Return [X, Y] of the center of cell containing provided text 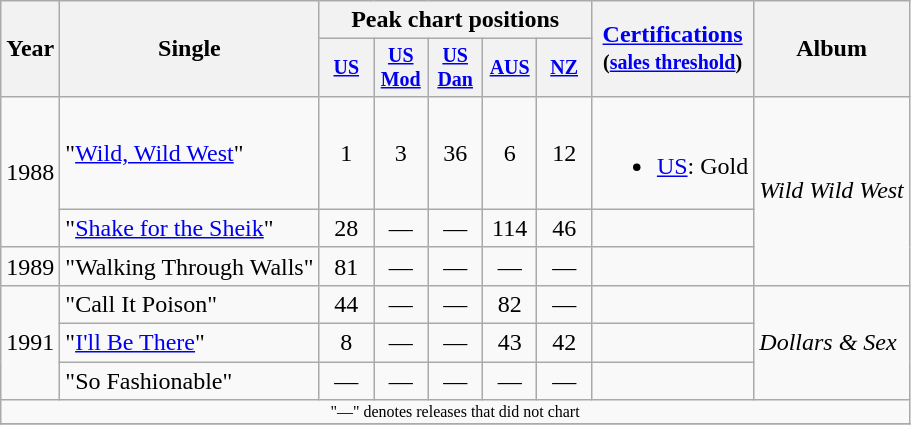
"Shake for the Sheik" [190, 228]
Dollars & Sex [832, 342]
81 [346, 266]
Album [832, 49]
6 [509, 152]
28 [346, 228]
8 [346, 343]
44 [346, 304]
1989 [30, 266]
"Walking Through Walls" [190, 266]
42 [564, 343]
US Mod [401, 68]
"So Fashionable" [190, 381]
43 [509, 343]
"Wild, Wild West" [190, 152]
US [346, 68]
NZ [564, 68]
36 [455, 152]
"I'll Be There" [190, 343]
Single [190, 49]
"—" denotes releases that did not chart [456, 412]
US: Gold [672, 152]
"Call It Poison" [190, 304]
12 [564, 152]
US Dan [455, 68]
AUS [509, 68]
82 [509, 304]
Wild Wild West [832, 190]
Year [30, 49]
46 [564, 228]
Peak chart positions [455, 20]
114 [509, 228]
3 [401, 152]
1991 [30, 342]
1 [346, 152]
Certifications(sales threshold) [672, 49]
1988 [30, 172]
